Detect which cell encompasses the target text, then output its [X, Y] center coordinate. 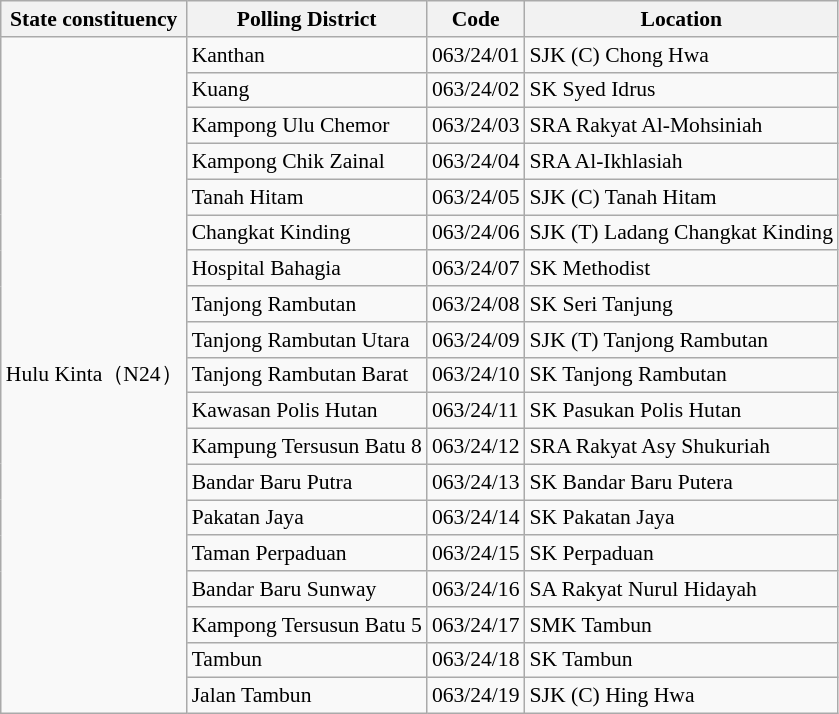
SK Syed Idrus [682, 90]
063/24/18 [476, 660]
SK Tanjong Rambutan [682, 375]
SMK Tambun [682, 625]
Bandar Baru Putra [307, 482]
063/24/16 [476, 589]
Kanthan [307, 55]
Jalan Tambun [307, 696]
063/24/04 [476, 162]
063/24/05 [476, 197]
063/24/03 [476, 126]
State constituency [94, 19]
063/24/10 [476, 375]
Kampong Tersusun Batu 5 [307, 625]
Hulu Kinta（N24） [94, 376]
063/24/19 [476, 696]
Tanah Hitam [307, 197]
SK Pasukan Polis Hutan [682, 411]
SJK (T) Ladang Changkat Kinding [682, 233]
SK Pakatan Jaya [682, 518]
Location [682, 19]
Kampung Tersusun Batu 8 [307, 447]
Tanjong Rambutan Utara [307, 340]
063/24/09 [476, 340]
Tanjong Rambutan Barat [307, 375]
Taman Perpaduan [307, 554]
SK Tambun [682, 660]
063/24/13 [476, 482]
063/24/02 [476, 90]
SJK (C) Tanah Hitam [682, 197]
SJK (C) Chong Hwa [682, 55]
SK Seri Tanjung [682, 304]
063/24/07 [476, 269]
SRA Rakyat Asy Shukuriah [682, 447]
Polling District [307, 19]
Kuang [307, 90]
Bandar Baru Sunway [307, 589]
Changkat Kinding [307, 233]
063/24/12 [476, 447]
063/24/14 [476, 518]
SK Methodist [682, 269]
063/24/08 [476, 304]
Pakatan Jaya [307, 518]
Code [476, 19]
SK Bandar Baru Putera [682, 482]
SJK (C) Hing Hwa [682, 696]
Tanjong Rambutan [307, 304]
Hospital Bahagia [307, 269]
SRA Al-Ikhlasiah [682, 162]
SK Perpaduan [682, 554]
SA Rakyat Nurul Hidayah [682, 589]
063/24/17 [476, 625]
063/24/06 [476, 233]
Kawasan Polis Hutan [307, 411]
063/24/15 [476, 554]
SRA Rakyat Al-Mohsiniah [682, 126]
SJK (T) Tanjong Rambutan [682, 340]
Kampong Ulu Chemor [307, 126]
063/24/01 [476, 55]
063/24/11 [476, 411]
Kampong Chik Zainal [307, 162]
Tambun [307, 660]
